Detect which cell encompasses the target text, then output its (X, Y) center coordinate. 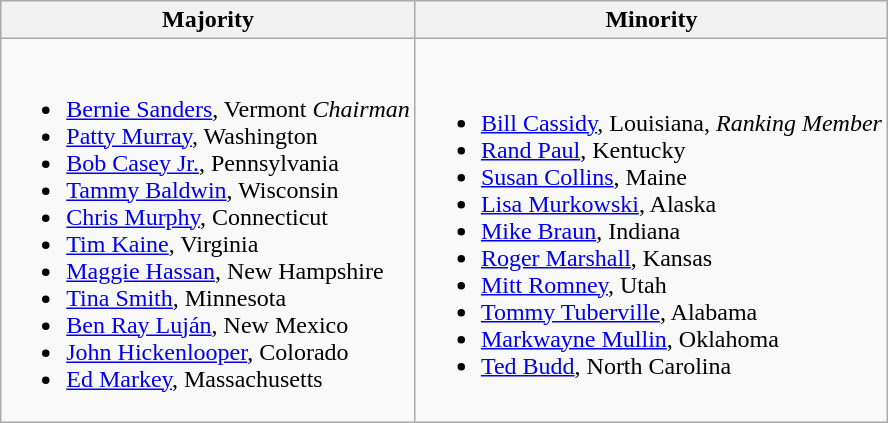
Minority (651, 20)
Majority (208, 20)
